Detect which cell encompasses the target text, then output its (x, y) center coordinate. 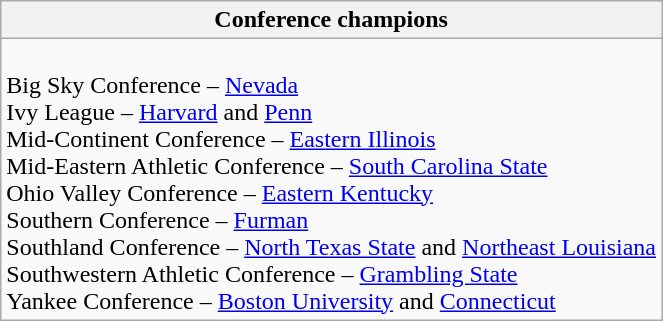
Conference champions (332, 20)
